Locate the cell with the specified text and output its [x, y] center coordinate. 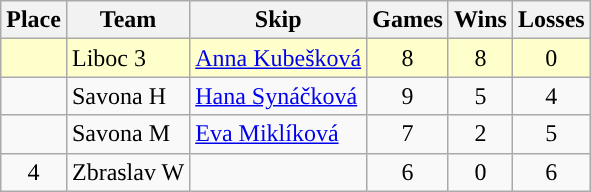
Zbraslav W [128, 172]
9 [408, 96]
7 [408, 134]
Eva Miklíková [278, 134]
Liboc 3 [128, 58]
Skip [278, 20]
Anna Kubešková [278, 58]
Savona M [128, 134]
Savona H [128, 96]
2 [480, 134]
Place [34, 20]
Wins [480, 20]
Games [408, 20]
Hana Synáčková [278, 96]
Team [128, 20]
Losses [551, 20]
